Identify which cell holds the provided text, then report its (X, Y) central coordinate. 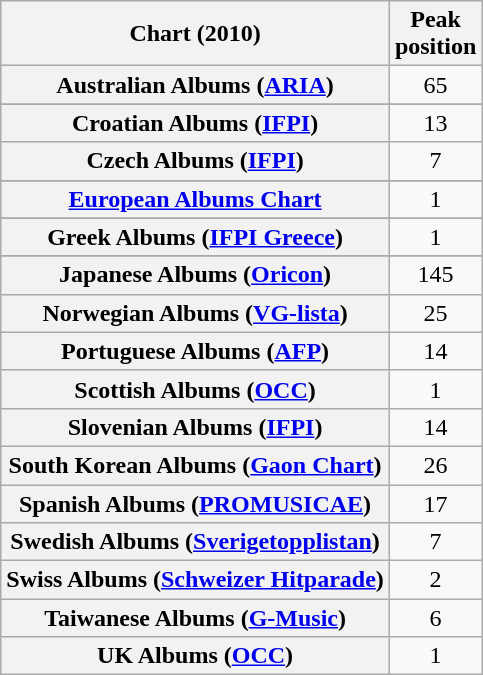
Slovenian Albums (IFPI) (196, 427)
UK Albums (OCC) (196, 656)
17 (435, 503)
Taiwanese Albums (G-Music) (196, 618)
Peakposition (435, 34)
Portuguese Albums (AFP) (196, 351)
65 (435, 85)
Australian Albums (ARIA) (196, 85)
Spanish Albums (PROMUSICAE) (196, 503)
145 (435, 275)
13 (435, 123)
European Albums Chart (196, 199)
Swedish Albums (Sverigetopplistan) (196, 542)
Japanese Albums (Oricon) (196, 275)
6 (435, 618)
South Korean Albums (Gaon Chart) (196, 465)
25 (435, 313)
Norwegian Albums (VG-lista) (196, 313)
2 (435, 580)
Swiss Albums (Schweizer Hitparade) (196, 580)
Scottish Albums (OCC) (196, 389)
Chart (2010) (196, 34)
Croatian Albums (IFPI) (196, 123)
Czech Albums (IFPI) (196, 161)
Greek Albums (IFPI Greece) (196, 237)
26 (435, 465)
